Capture the cell that displays the provided text and extract its [X, Y] central coordinate. 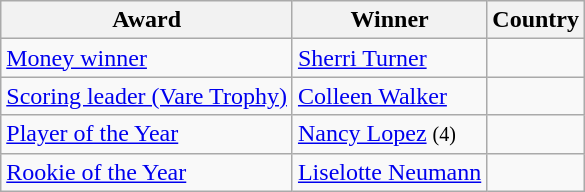
Liselotte Neumann [389, 172]
Country [536, 20]
Rookie of the Year [147, 172]
Scoring leader (Vare Trophy) [147, 96]
Money winner [147, 58]
Winner [389, 20]
Colleen Walker [389, 96]
Award [147, 20]
Nancy Lopez (4) [389, 134]
Sherri Turner [389, 58]
Player of the Year [147, 134]
